For the text-containing cell, return its midpoint in (x, y) coordinate format. 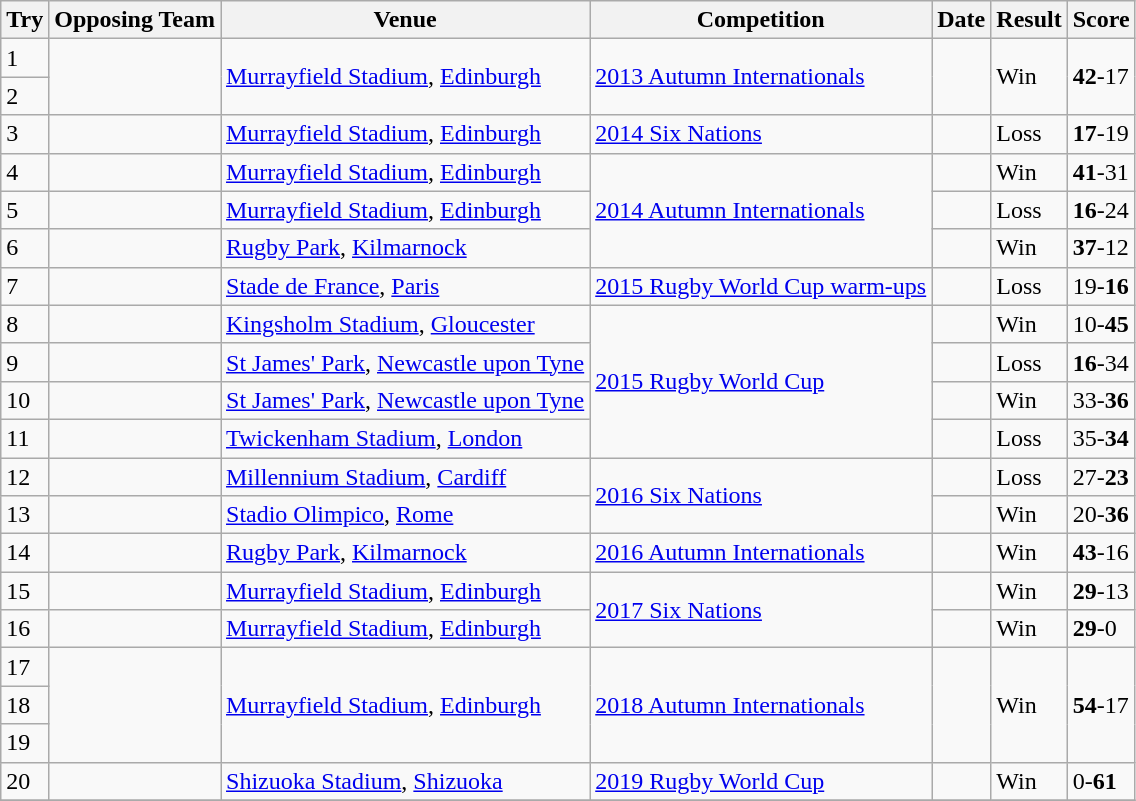
54-17 (1101, 705)
13 (25, 515)
8 (25, 324)
Competition (761, 20)
Kingsholm Stadium, Gloucester (404, 324)
Score (1101, 20)
Date (962, 20)
29-0 (1101, 629)
17 (25, 667)
37-12 (1101, 248)
2014 Six Nations (761, 134)
Venue (404, 20)
2015 Rugby World Cup (761, 381)
14 (25, 553)
11 (25, 438)
Result (1029, 20)
19 (25, 743)
15 (25, 591)
2017 Six Nations (761, 610)
5 (25, 210)
Try (25, 20)
4 (25, 172)
33-36 (1101, 400)
Stadio Olimpico, Rome (404, 515)
42-17 (1101, 77)
1 (25, 58)
16 (25, 629)
10 (25, 400)
6 (25, 248)
Twickenham Stadium, London (404, 438)
2013 Autumn Internationals (761, 77)
16-34 (1101, 362)
3 (25, 134)
2016 Autumn Internationals (761, 553)
2 (25, 96)
43-16 (1101, 553)
29-13 (1101, 591)
Stade de France, Paris (404, 286)
17-19 (1101, 134)
20 (25, 781)
9 (25, 362)
35-34 (1101, 438)
2015 Rugby World Cup warm-ups (761, 286)
Millennium Stadium, Cardiff (404, 477)
Opposing Team (135, 20)
18 (25, 705)
16-24 (1101, 210)
Shizuoka Stadium, Shizuoka (404, 781)
41-31 (1101, 172)
2016 Six Nations (761, 496)
7 (25, 286)
2018 Autumn Internationals (761, 705)
10-45 (1101, 324)
2019 Rugby World Cup (761, 781)
20-36 (1101, 515)
27-23 (1101, 477)
19-16 (1101, 286)
2014 Autumn Internationals (761, 210)
0-61 (1101, 781)
12 (25, 477)
